Identify which cell holds the provided text, then report its [x, y] central coordinate. 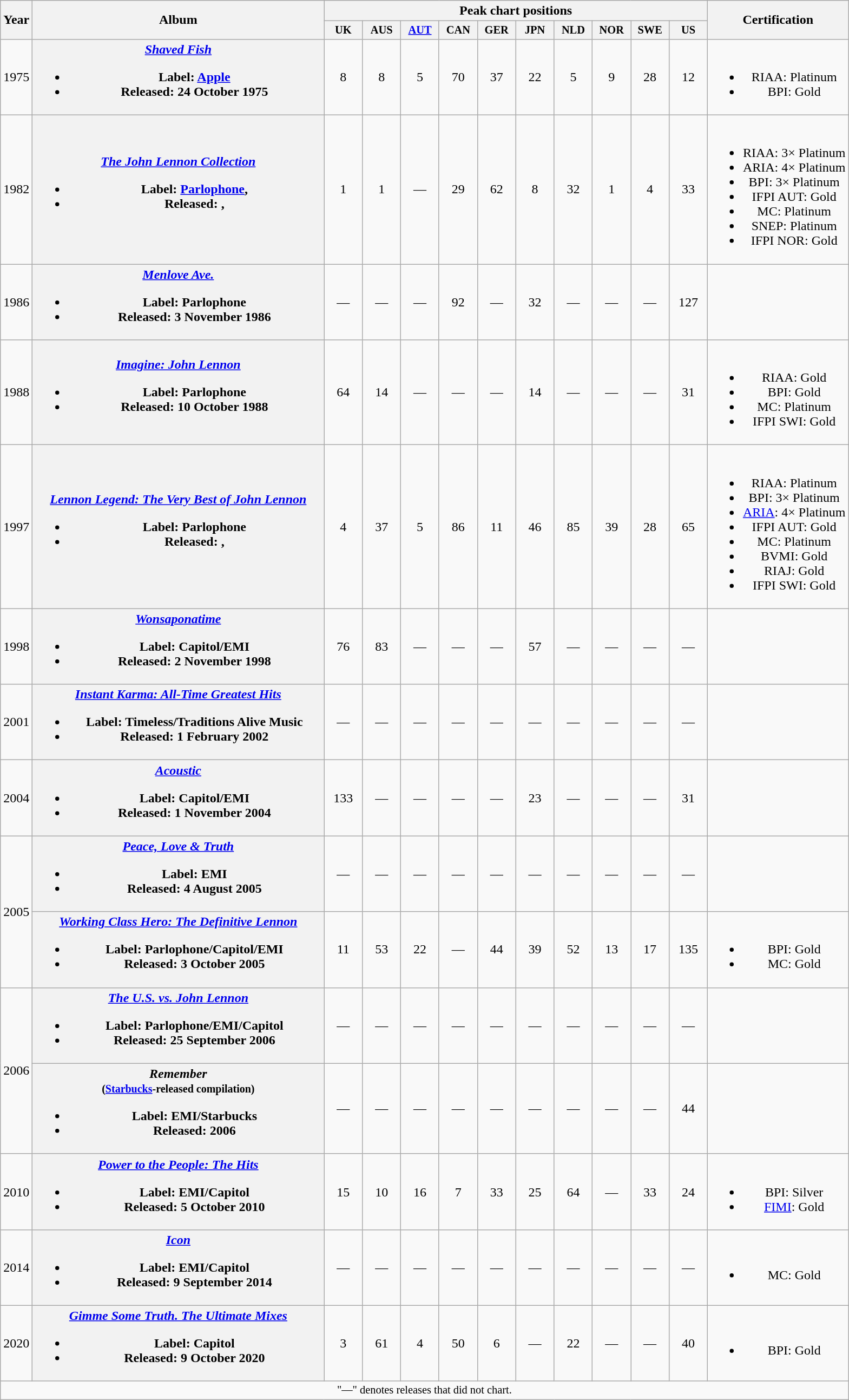
127 [688, 302]
15 [343, 1192]
"—" denotes releases that did not chart. [424, 1390]
40 [688, 1343]
Lennon Legend: The Very Best of John LennonLabel: ParlophoneReleased: , [179, 527]
Instant Karma: All-Time Greatest HitsLabel: Timeless/Traditions Alive MusicReleased: 1 February 2002 [179, 722]
2014 [16, 1267]
SWE [650, 30]
29 [458, 189]
1975 [16, 77]
7 [458, 1192]
UK [343, 30]
76 [343, 646]
Shaved FishLabel: AppleReleased: 24 October 1975 [179, 77]
2006 [16, 1071]
92 [458, 302]
Year [16, 20]
AUS [382, 30]
BPI: SilverFIMI: Gold [778, 1192]
9 [611, 77]
3 [343, 1343]
62 [497, 189]
86 [458, 527]
US [688, 30]
25 [535, 1192]
6 [497, 1343]
53 [382, 950]
BPI: GoldMC: Gold [778, 950]
2005 [16, 912]
RIAA: GoldBPI: GoldMC: PlatinumIFPI SWI: Gold [778, 392]
Imagine: John LennonLabel: ParlophoneReleased: 10 October 1988 [179, 392]
57 [535, 646]
Remember (Starbucks-released compilation)Label: EMI/StarbucksReleased: 2006 [179, 1109]
1986 [16, 302]
AcousticLabel: Capitol/EMIReleased: 1 November 2004 [179, 798]
Certification [778, 20]
46 [535, 527]
17 [650, 950]
IconLabel: EMI/CapitolReleased: 9 September 2014 [179, 1267]
The U.S. vs. John LennonLabel: Parlophone/EMI/CapitolReleased: 25 September 2006 [179, 1025]
2001 [16, 722]
10 [382, 1192]
Gimme Some Truth. The Ultimate MixesLabel: CapitolReleased: 9 October 2020 [179, 1343]
52 [574, 950]
Album [179, 20]
Working Class Hero: The Definitive LennonLabel: Parlophone/Capitol/EMIReleased: 3 October 2005 [179, 950]
BPI: Gold [778, 1343]
1982 [16, 189]
1997 [16, 527]
2010 [16, 1192]
2020 [16, 1343]
AUT [420, 30]
24 [688, 1192]
70 [458, 77]
The John Lennon CollectionLabel: Parlophone, Released: , [179, 189]
12 [688, 77]
RIAA: 3× PlatinumARIA: 4× PlatinumBPI: 3× PlatinumIFPI AUT: GoldMC: PlatinumSNEP: PlatinumIFPI NOR: Gold [778, 189]
Menlove Ave.Label: ParlophoneReleased: 3 November 1986 [179, 302]
CAN [458, 30]
133 [343, 798]
MC: Gold [778, 1267]
Peak chart positions [516, 11]
JPN [535, 30]
1988 [16, 392]
1998 [16, 646]
135 [688, 950]
2004 [16, 798]
RIAA: PlatinumBPI: 3× PlatinumARIA: 4× PlatinumIFPI AUT: GoldMC: PlatinumBVMI: GoldRIAJ: GoldIFPI SWI: Gold [778, 527]
13 [611, 950]
50 [458, 1343]
83 [382, 646]
GER [497, 30]
NLD [574, 30]
Power to the People: The HitsLabel: EMI/CapitolReleased: 5 October 2010 [179, 1192]
23 [535, 798]
NOR [611, 30]
Peace, Love & TruthLabel: EMIReleased: 4 August 2005 [179, 874]
65 [688, 527]
WonsaponatimeLabel: Capitol/EMIReleased: 2 November 1998 [179, 646]
61 [382, 1343]
85 [574, 527]
RIAA: PlatinumBPI: Gold [778, 77]
16 [420, 1192]
